Extract the [X, Y] coordinate from the center of the cell holding the provided text.  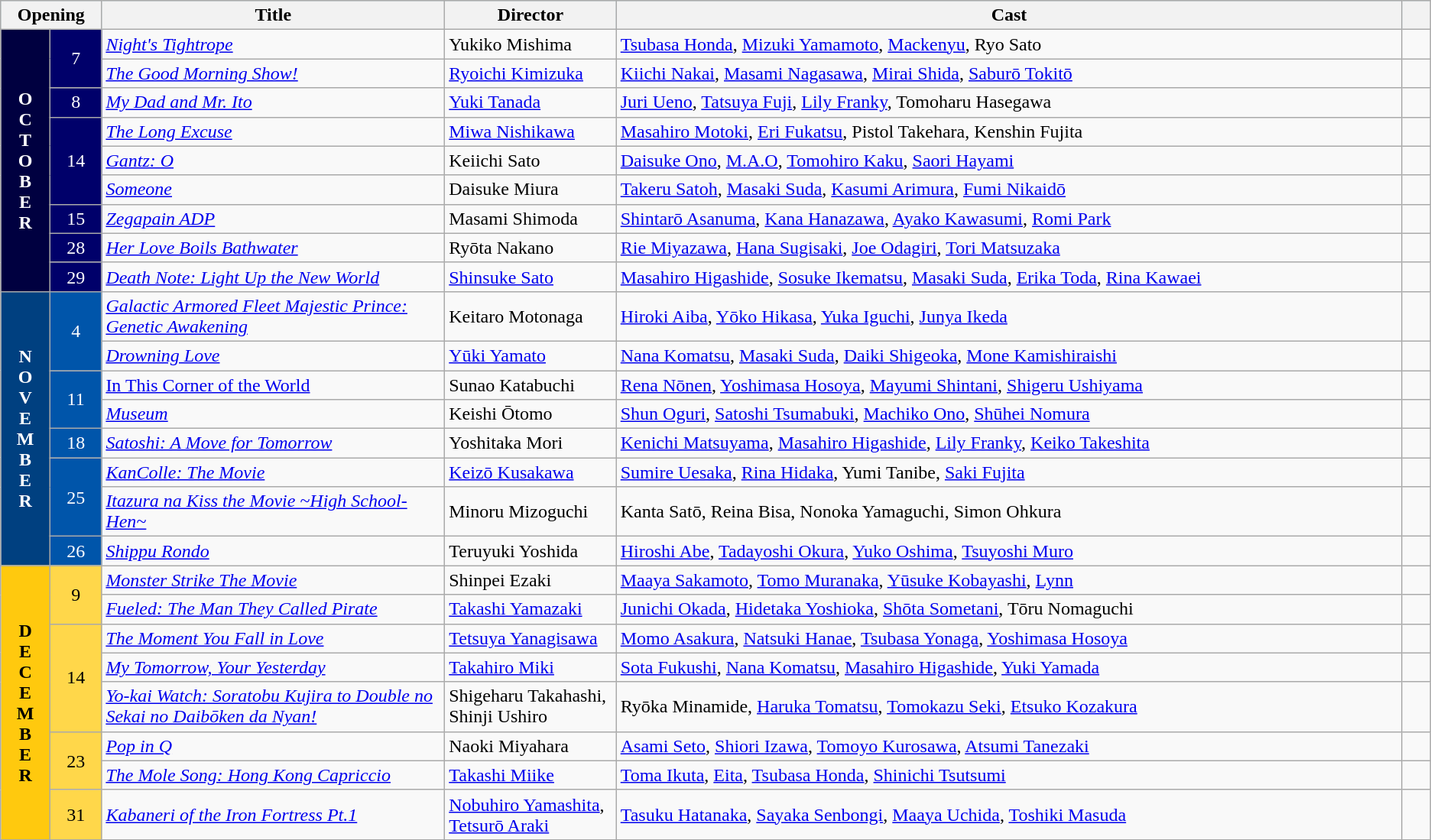
DECEMBER [26, 702]
Nobuhiro Yamashita, Tetsurō Araki [531, 815]
Her Love Boils Bathwater [274, 248]
Miwa Nishikawa [531, 131]
Sumire Uesaka, Rina Hidaka, Yumi Tanibe, Saki Fujita [1009, 472]
Gantz: O [274, 161]
Masami Shimoda [531, 219]
4 [75, 330]
28 [75, 248]
The Good Morning Show! [274, 73]
The Long Excuse [274, 131]
Itazura na Kiss the Movie ~High School-Hen~ [274, 512]
Keishi Ōtomo [531, 414]
Takashi Yamazaki [531, 609]
Zegapain ADP [274, 219]
Galactic Armored Fleet Majestic Prince: Genetic Awakening [274, 316]
Ryōta Nakano [531, 248]
Shippu Rondo [274, 551]
15 [75, 219]
Keiichi Sato [531, 161]
Yukiko Mishima [531, 44]
OCTOBER [26, 161]
Masahiro Motoki, Eri Fukatsu, Pistol Takehara, Kenshin Fujita [1009, 131]
Kanta Satō, Reina Bisa, Nonoka Yamaguchi, Simon Ohkura [1009, 512]
Masahiro Higashide, Sosuke Ikematsu, Masaki Suda, Erika Toda, Rina Kawaei [1009, 277]
Takahiro Miki [531, 667]
Daisuke Ono, M.A.O, Tomohiro Kaku, Saori Hayami [1009, 161]
Ryoichi Kimizuka [531, 73]
18 [75, 443]
Sunao Katabuchi [531, 384]
Tasuku Hatanaka, Sayaka Senbongi, Maaya Uchida, Toshiki Masuda [1009, 815]
NOVEMBER [26, 428]
Keizō Kusakawa [531, 472]
Hiroshi Abe, Tadayoshi Okura, Yuko Oshima, Tsuyoshi Muro [1009, 551]
26 [75, 551]
Yoshitaka Mori [531, 443]
Opening [51, 15]
Juri Ueno, Tatsuya Fuji, Lily Franky, Tomoharu Hasegawa [1009, 102]
Satoshi: A Move for Tomorrow [274, 443]
Toma Ikuta, Eita, Tsubasa Honda, Shinichi Tsutsumi [1009, 775]
Pop in Q [274, 746]
Shigeharu Takahashi, Shinji Ushiro [531, 706]
Asami Seto, Shiori Izawa, Tomoyo Kurosawa, Atsumi Tanezaki [1009, 746]
Someone [274, 190]
Hiroki Aiba, Yōko Hikasa, Yuka Iguchi, Junya Ikeda [1009, 316]
My Dad and Mr. Ito [274, 102]
Monster Strike The Movie [274, 580]
Maaya Sakamoto, Tomo Muranaka, Yūsuke Kobayashi, Lynn [1009, 580]
Yūki Yamato [531, 355]
8 [75, 102]
Junichi Okada, Hidetaka Yoshioka, Shōta Sometani, Tōru Nomaguchi [1009, 609]
Keitaro Motonaga [531, 316]
Ryōka Minamide, Haruka Tomatsu, Tomokazu Seki, Etsuko Kozakura [1009, 706]
Drowning Love [274, 355]
Shun Oguri, Satoshi Tsumabuki, Machiko Ono, Shūhei Nomura [1009, 414]
Kenichi Matsuyama, Masahiro Higashide, Lily Franky, Keiko Takeshita [1009, 443]
Kiichi Nakai, Masami Nagasawa, Mirai Shida, Saburō Tokitō [1009, 73]
Momo Asakura, Natsuki Hanae, Tsubasa Yonaga, Yoshimasa Hosoya [1009, 638]
Museum [274, 414]
Sota Fukushi, Nana Komatsu, Masahiro Higashide, Yuki Yamada [1009, 667]
Night's Tightrope [274, 44]
In This Corner of the World [274, 384]
25 [75, 497]
Shinpei Ezaki [531, 580]
Death Note: Light Up the New World [274, 277]
Nana Komatsu, Masaki Suda, Daiki Shigeoka, Mone Kamishiraishi [1009, 355]
9 [75, 595]
Director [531, 15]
31 [75, 815]
Kabaneri of the Iron Fortress Pt.1 [274, 815]
Title [274, 15]
Cast [1009, 15]
Teruyuki Yoshida [531, 551]
Minoru Mizoguchi [531, 512]
Fueled: The Man They Called Pirate [274, 609]
Takeru Satoh, Masaki Suda, Kasumi Arimura, Fumi Nikaidō [1009, 190]
Shintarō Asanuma, Kana Hanazawa, Ayako Kawasumi, Romi Park [1009, 219]
Daisuke Miura [531, 190]
Tetsuya Yanagisawa [531, 638]
7 [75, 59]
11 [75, 399]
Takashi Miike [531, 775]
Yo-kai Watch: Soratobu Kujira to Double no Sekai no Daibōken da Nyan! [274, 706]
The Mole Song: Hong Kong Capriccio [274, 775]
29 [75, 277]
Tsubasa Honda, Mizuki Yamamoto, Mackenyu, Ryo Sato [1009, 44]
My Tomorrow, Your Yesterday [274, 667]
The Moment You Fall in Love [274, 638]
KanColle: The Movie [274, 472]
Rena Nōnen, Yoshimasa Hosoya, Mayumi Shintani, Shigeru Ushiyama [1009, 384]
Rie Miyazawa, Hana Sugisaki, Joe Odagiri, Tori Matsuzaka [1009, 248]
23 [75, 761]
Shinsuke Sato [531, 277]
Naoki Miyahara [531, 746]
Yuki Tanada [531, 102]
